Return (x, y) of the center of cell containing provided text 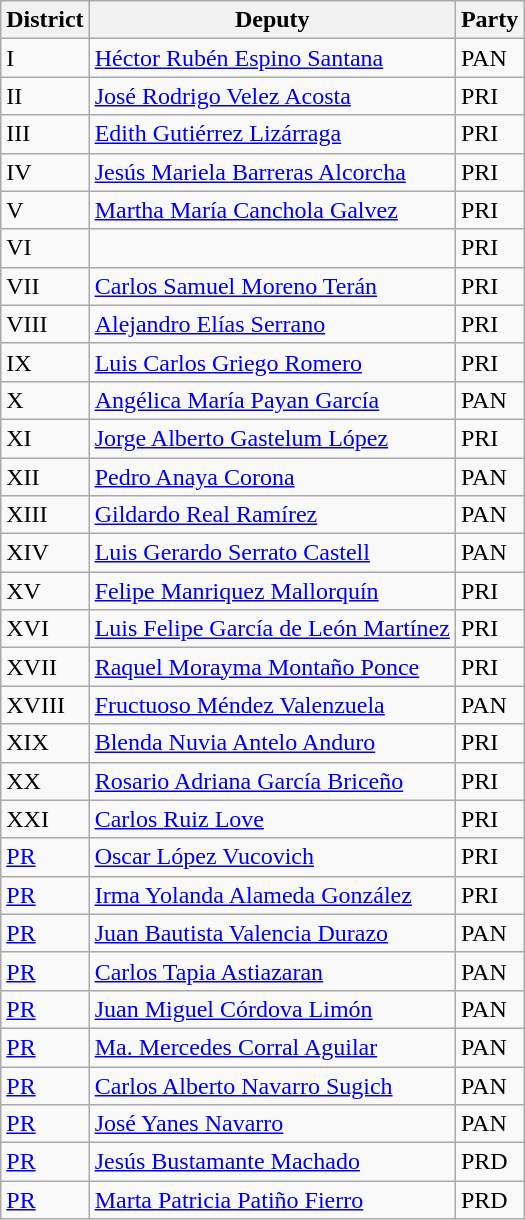
XIV (45, 553)
Alejandro Elías Serrano (272, 324)
Carlos Ruiz Love (272, 819)
Irma Yolanda Alameda González (272, 895)
Pedro Anaya Corona (272, 477)
Angélica María Payan García (272, 400)
Raquel Morayma Montaño Ponce (272, 667)
Juan Miguel Córdova Limón (272, 1009)
Party (489, 20)
Jesús Bustamante Machado (272, 1162)
Luis Gerardo Serrato Castell (272, 553)
XV (45, 591)
Felipe Manriquez Mallorquín (272, 591)
Deputy (272, 20)
Jorge Alberto Gastelum López (272, 438)
José Yanes Navarro (272, 1124)
IX (45, 362)
I (45, 58)
Oscar López Vucovich (272, 857)
XII (45, 477)
Carlos Samuel Moreno Terán (272, 286)
VII (45, 286)
XXI (45, 819)
Marta Patricia Patiño Fierro (272, 1200)
V (45, 210)
Héctor Rubén Espino Santana (272, 58)
IV (45, 172)
Rosario Adriana García Briceño (272, 781)
XIX (45, 743)
Jesús Mariela Barreras Alcorcha (272, 172)
Blenda Nuvia Antelo Anduro (272, 743)
XIII (45, 515)
VI (45, 248)
Fructuoso Méndez Valenzuela (272, 705)
VIII (45, 324)
Carlos Alberto Navarro Sugich (272, 1085)
Ma. Mercedes Corral Aguilar (272, 1047)
X (45, 400)
XVII (45, 667)
Gildardo Real Ramírez (272, 515)
District (45, 20)
XX (45, 781)
Luis Carlos Griego Romero (272, 362)
Luis Felipe García de León Martínez (272, 629)
XVI (45, 629)
III (45, 134)
José Rodrigo Velez Acosta (272, 96)
Carlos Tapia Astiazaran (272, 971)
Juan Bautista Valencia Durazo (272, 933)
XI (45, 438)
II (45, 96)
XVIII (45, 705)
Martha María Canchola Galvez (272, 210)
Edith Gutiérrez Lizárraga (272, 134)
